Scan for the cell matching the given text and deliver its (X, Y) coordinate at center. 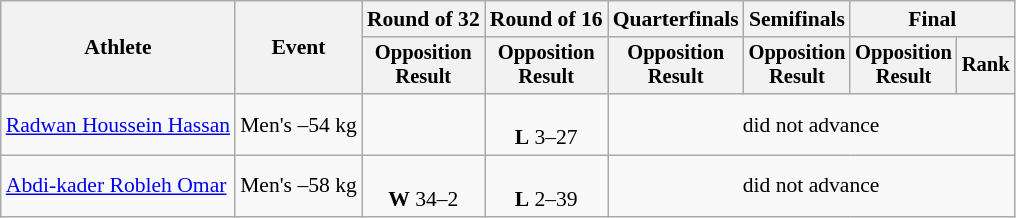
Event (298, 48)
Round of 32 (424, 19)
Men's –58 kg (298, 186)
Rank (986, 66)
W 34–2 (424, 186)
Final (932, 19)
Men's –54 kg (298, 124)
Abdi-kader Robleh Omar (118, 186)
Round of 16 (546, 19)
Quarterfinals (676, 19)
Radwan Houssein Hassan (118, 124)
Semifinals (798, 19)
Athlete (118, 48)
L 2–39 (546, 186)
L 3–27 (546, 124)
